Locate the cell with the specified text and output its [x, y] center coordinate. 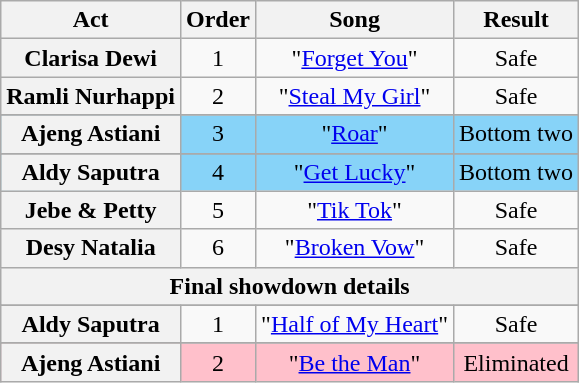
"Half of My Heart" [355, 324]
"Steal My Girl" [355, 96]
Clarisa Dewi [91, 58]
Jebe & Petty [91, 210]
5 [218, 210]
Result [516, 20]
6 [218, 248]
"Be the Man" [355, 362]
Ramli Nurhappi [91, 96]
"Get Lucky" [355, 172]
Eliminated [516, 362]
"Broken Vow" [355, 248]
"Forget You" [355, 58]
4 [218, 172]
"Roar" [355, 134]
Desy Natalia [91, 248]
3 [218, 134]
Act [91, 20]
Final showdown details [290, 286]
Order [218, 20]
Song [355, 20]
"Tik Tok" [355, 210]
